Return (X, Y) of the center of cell containing provided text 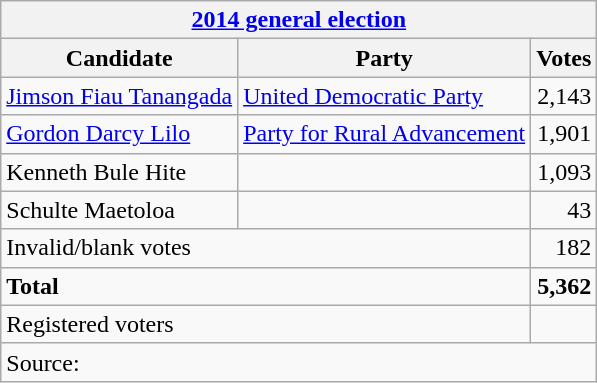
1,901 (564, 134)
43 (564, 210)
Registered voters (266, 324)
Party (384, 58)
Invalid/blank votes (266, 248)
Schulte Maetoloa (120, 210)
Candidate (120, 58)
2014 general election (299, 20)
Kenneth Bule Hite (120, 172)
182 (564, 248)
Gordon Darcy Lilo (120, 134)
Source: (299, 362)
Votes (564, 58)
Party for Rural Advancement (384, 134)
2,143 (564, 96)
Total (266, 286)
1,093 (564, 172)
5,362 (564, 286)
Jimson Fiau Tanangada (120, 96)
United Democratic Party (384, 96)
